Identify which cell holds the provided text, then report its [X, Y] central coordinate. 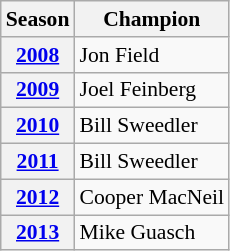
Mike Guasch [152, 233]
Season [38, 19]
2011 [38, 162]
2008 [38, 55]
2009 [38, 90]
2010 [38, 126]
Jon Field [152, 55]
Cooper MacNeil [152, 197]
2013 [38, 233]
Joel Feinberg [152, 90]
2012 [38, 197]
Champion [152, 19]
